Locate the cell with the specified text and output its [X, Y] center coordinate. 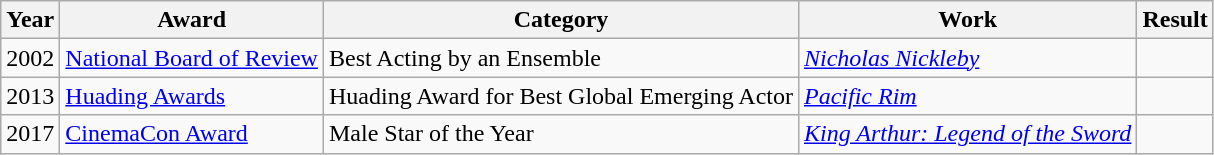
Best Acting by an Ensemble [560, 58]
Huading Award for Best Global Emerging Actor [560, 96]
Award [192, 20]
King Arthur: Legend of the Sword [967, 134]
National Board of Review [192, 58]
2002 [30, 58]
Year [30, 20]
Male Star of the Year [560, 134]
Huading Awards [192, 96]
Result [1175, 20]
Work [967, 20]
Pacific Rim [967, 96]
Category [560, 20]
CinemaCon Award [192, 134]
Nicholas Nickleby [967, 58]
2013 [30, 96]
2017 [30, 134]
